Detect which cell encompasses the target text, then output its (x, y) center coordinate. 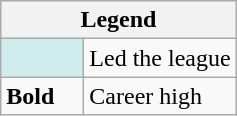
Bold (42, 96)
Career high (160, 96)
Led the league (160, 58)
Legend (118, 20)
